Search for the cell housing the specified text and yield its (x, y) center coordinate. 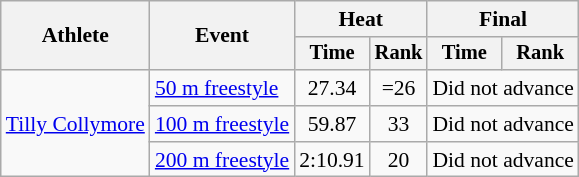
59.87 (332, 124)
100 m freestyle (222, 124)
50 m freestyle (222, 88)
Final (503, 19)
=26 (399, 88)
33 (399, 124)
Athlete (76, 36)
Tilly Collymore (76, 124)
27.34 (332, 88)
Heat (360, 19)
Event (222, 36)
